Extract the [x, y] coordinate from the center of the cell holding the provided text.  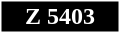
Z 5403 [60, 17]
